Find where the given text appears and provide that cell's center as (x, y) coordinate. 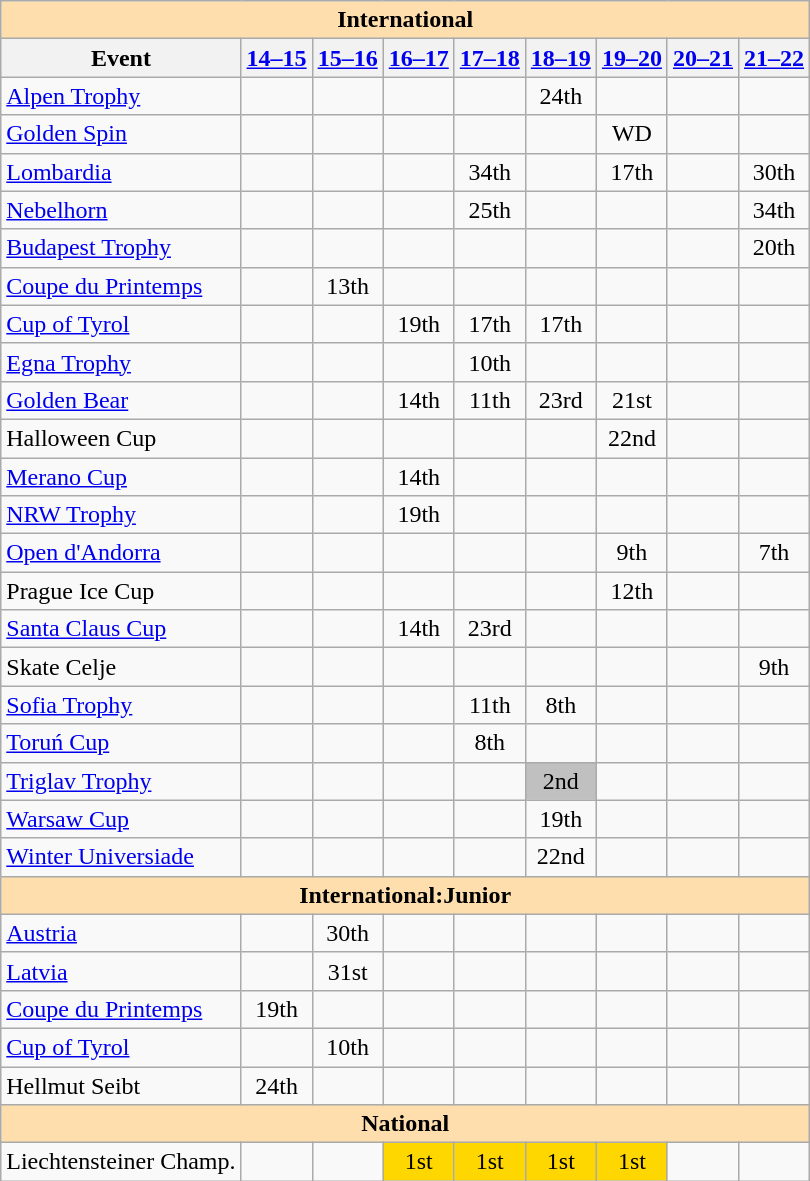
Hellmut Seibt (121, 1085)
Halloween Cup (121, 438)
Toruń Cup (121, 743)
Lombardia (121, 172)
Golden Bear (121, 400)
NRW Trophy (121, 515)
25th (490, 210)
Warsaw Cup (121, 819)
Triglav Trophy (121, 781)
Skate Celje (121, 667)
WD (632, 134)
Sofia Trophy (121, 705)
National (406, 1124)
Winter Universiade (121, 857)
Alpen Trophy (121, 96)
7th (774, 553)
Open d'Andorra (121, 553)
31st (348, 971)
Egna Trophy (121, 362)
2nd (560, 781)
20th (774, 248)
21–22 (774, 58)
Santa Claus Cup (121, 629)
15–16 (348, 58)
Merano Cup (121, 477)
16–17 (418, 58)
Austria (121, 933)
Liechtensteiner Champ. (121, 1162)
21st (632, 400)
Prague Ice Cup (121, 591)
17–18 (490, 58)
Latvia (121, 971)
14–15 (276, 58)
18–19 (560, 58)
Budapest Trophy (121, 248)
Event (121, 58)
12th (632, 591)
International (406, 20)
International:Junior (406, 895)
Nebelhorn (121, 210)
20–21 (702, 58)
19–20 (632, 58)
Golden Spin (121, 134)
13th (348, 286)
